Capture the cell that displays the provided text and extract its [X, Y] central coordinate. 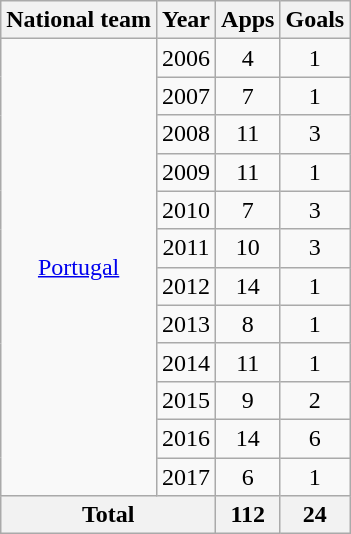
Portugal [79, 268]
2014 [186, 362]
10 [248, 248]
2012 [186, 286]
Year [186, 20]
4 [248, 58]
2013 [186, 324]
2016 [186, 438]
Apps [248, 20]
8 [248, 324]
24 [315, 515]
2017 [186, 477]
2010 [186, 210]
National team [79, 20]
9 [248, 400]
Goals [315, 20]
2015 [186, 400]
2011 [186, 248]
112 [248, 515]
2 [315, 400]
2008 [186, 134]
2009 [186, 172]
2007 [186, 96]
Total [108, 515]
2006 [186, 58]
